Return (x, y) of the center of cell containing provided text 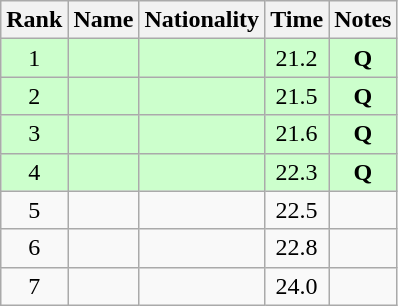
22.5 (297, 210)
21.6 (297, 134)
Name (104, 20)
22.3 (297, 172)
21.5 (297, 96)
22.8 (297, 248)
21.2 (297, 58)
3 (34, 134)
Notes (363, 20)
2 (34, 96)
Nationality (202, 20)
1 (34, 58)
5 (34, 210)
Rank (34, 20)
7 (34, 286)
24.0 (297, 286)
6 (34, 248)
4 (34, 172)
Time (297, 20)
